Search for the cell housing the specified text and yield its [X, Y] center coordinate. 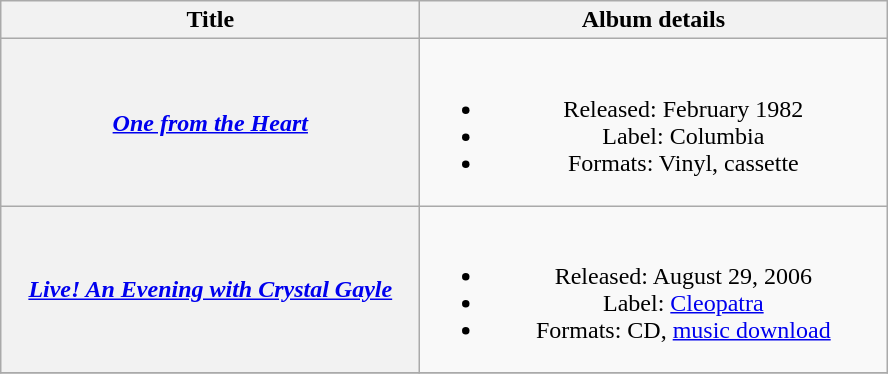
One from the Heart [210, 122]
Released: February 1982Label: ColumbiaFormats: Vinyl, cassette [654, 122]
Title [210, 20]
Album details [654, 20]
Live! An Evening with Crystal Gayle [210, 290]
Released: August 29, 2006Label: CleopatraFormats: CD, music download [654, 290]
